Return [X, Y] of the center of cell containing provided text 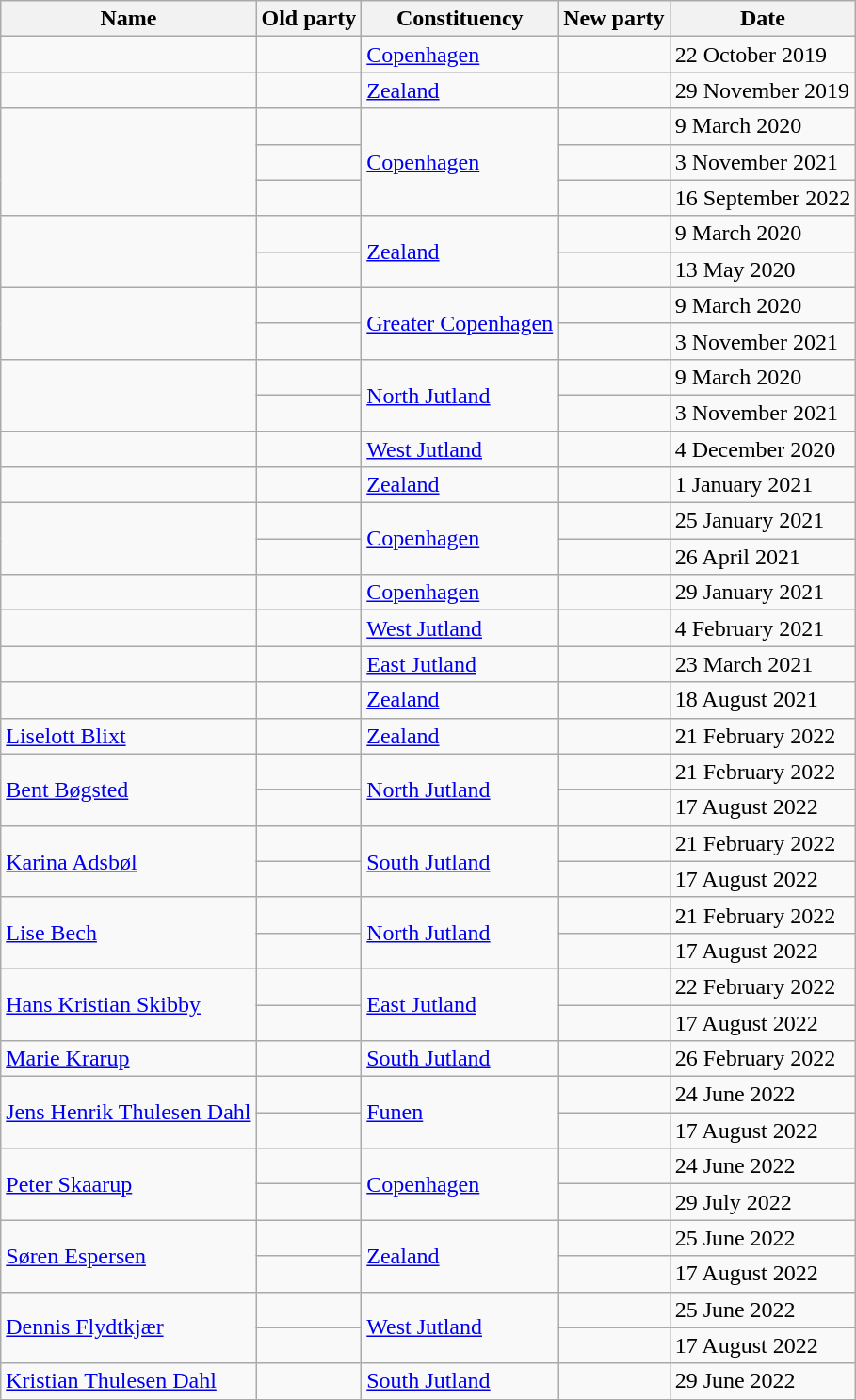
Liselott Blixt [128, 736]
Lise Bech [128, 933]
23 March 2021 [763, 664]
4 February 2021 [763, 628]
Name [128, 19]
22 February 2022 [763, 986]
Karina Adsbøl [128, 861]
4 December 2020 [763, 449]
Jens Henrik Thulesen Dahl [128, 1113]
Bent Bøgsted [128, 790]
29 January 2021 [763, 593]
Kristian Thulesen Dahl [128, 1381]
13 May 2020 [763, 269]
29 June 2022 [763, 1381]
Hans Kristian Skibby [128, 1004]
New party [614, 19]
Funen [460, 1113]
29 November 2019 [763, 90]
Constituency [460, 19]
29 July 2022 [763, 1202]
Marie Krarup [128, 1059]
Dennis Flydtkjær [128, 1327]
Date [763, 19]
16 September 2022 [763, 198]
26 April 2021 [763, 557]
25 January 2021 [763, 521]
Søren Espersen [128, 1256]
Old party [309, 19]
Greater Copenhagen [460, 323]
26 February 2022 [763, 1059]
Peter Skaarup [128, 1184]
22 October 2019 [763, 55]
1 January 2021 [763, 485]
18 August 2021 [763, 700]
